Provide the [x, y] coordinate of the cell's center where the given text is located.  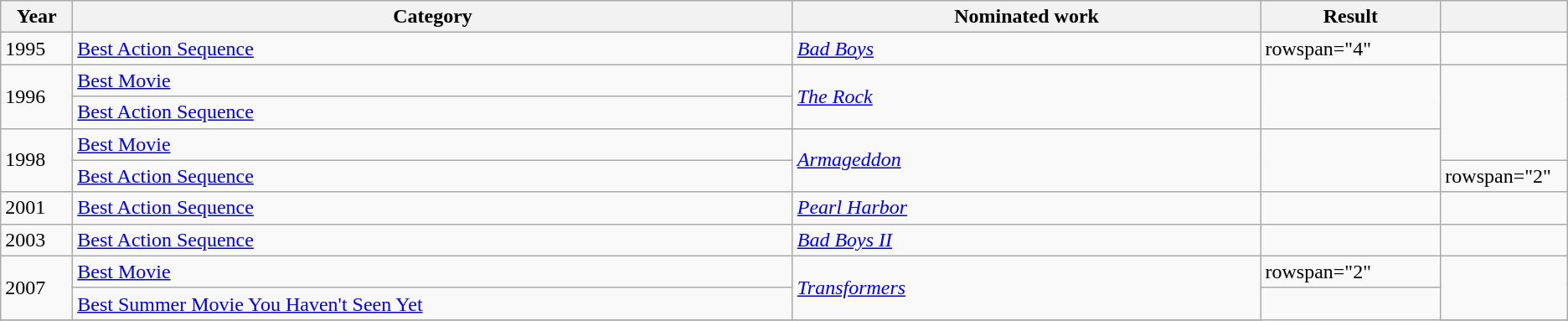
The Rock [1027, 96]
2001 [37, 208]
Result [1350, 17]
Transformers [1027, 287]
Year [37, 17]
1996 [37, 96]
Nominated work [1027, 17]
1998 [37, 160]
1995 [37, 49]
2003 [37, 240]
Category [433, 17]
Pearl Harbor [1027, 208]
rowspan="4" [1350, 49]
Armageddon [1027, 160]
Best Summer Movie You Haven't Seen Yet [433, 303]
2007 [37, 287]
Bad Boys II [1027, 240]
Bad Boys [1027, 49]
